Search for the cell housing the specified text and yield its (x, y) center coordinate. 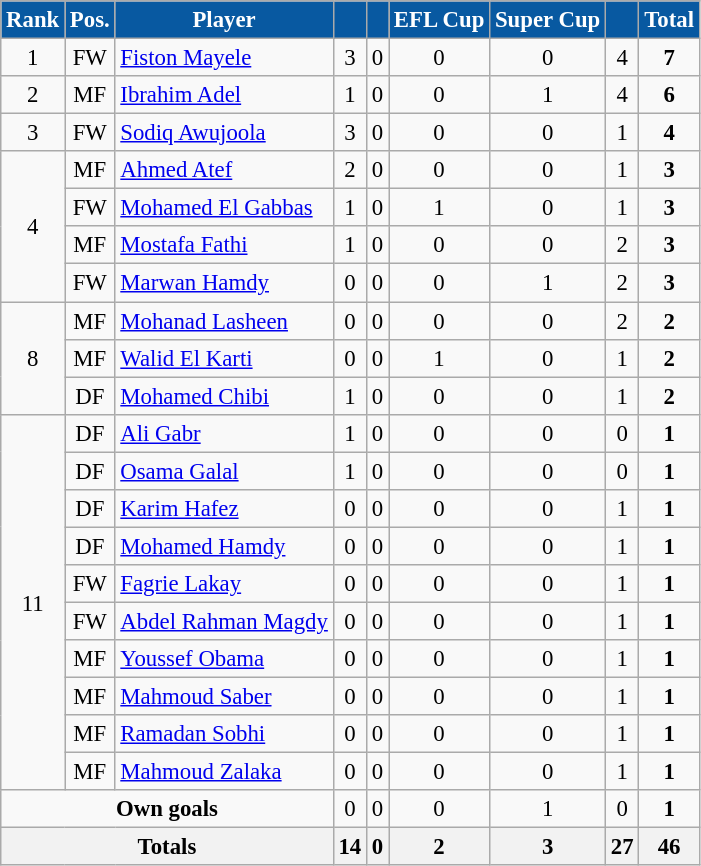
6 (669, 95)
Mahmoud Saber (224, 697)
Mohamed Hamdy (224, 546)
Mohamed El Gabbas (224, 208)
Super Cup (548, 20)
Own goals (167, 809)
Osama Galal (224, 471)
Ali Gabr (224, 433)
8 (33, 358)
46 (669, 847)
Sodiq Awujoola (224, 133)
Mohamed Chibi (224, 396)
Abdel Rahman Magdy (224, 621)
EFL Cup (438, 20)
Mostafa Fathi (224, 245)
Fiston Mayele (224, 58)
Mahmoud Zalaka (224, 772)
Mohanad Lasheen (224, 321)
27 (622, 847)
Pos. (90, 20)
Ahmed Atef (224, 170)
Ibrahim Adel (224, 95)
Total (669, 20)
Walid El Karti (224, 358)
Player (224, 20)
Karim Hafez (224, 509)
Youssef Obama (224, 659)
Ramadan Sobhi (224, 734)
Fagrie Lakay (224, 584)
Marwan Hamdy (224, 283)
Totals (167, 847)
Rank (33, 20)
14 (350, 847)
7 (669, 58)
11 (33, 602)
